Find where the given text appears and provide that cell's center as (x, y) coordinate. 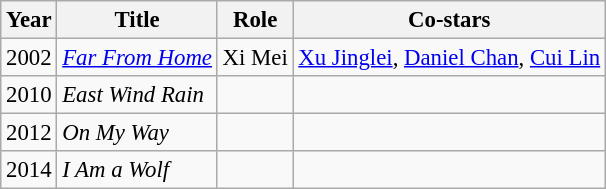
Xi Mei (255, 58)
On My Way (137, 133)
2014 (29, 170)
Co-stars (449, 20)
Far From Home (137, 58)
2002 (29, 58)
East Wind Rain (137, 95)
I Am a Wolf (137, 170)
Title (137, 20)
Xu Jinglei, Daniel Chan, Cui Lin (449, 58)
Year (29, 20)
Role (255, 20)
2010 (29, 95)
2012 (29, 133)
